Capture the cell that displays the provided text and extract its (x, y) central coordinate. 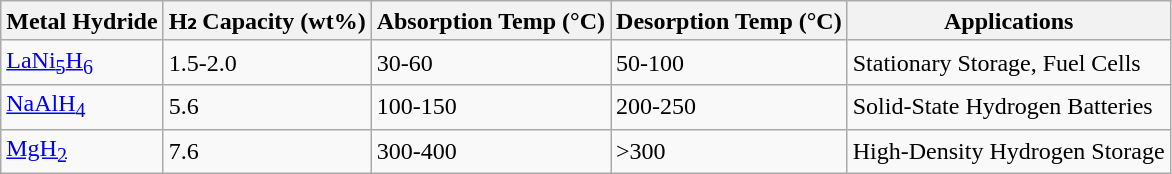
Applications (1008, 21)
LaNi5H6 (82, 62)
Stationary Storage, Fuel Cells (1008, 62)
7.6 (267, 151)
Absorption Temp (°C) (490, 21)
Solid-State Hydrogen Batteries (1008, 107)
30-60 (490, 62)
300-400 (490, 151)
200-250 (730, 107)
>300 (730, 151)
1.5-2.0 (267, 62)
5.6 (267, 107)
100-150 (490, 107)
High-Density Hydrogen Storage (1008, 151)
H₂ Capacity (wt%) (267, 21)
50-100 (730, 62)
Desorption Temp (°C) (730, 21)
NaAlH4 (82, 107)
Metal Hydride (82, 21)
MgH2 (82, 151)
